Locate the cell with the specified text and output its [X, Y] center coordinate. 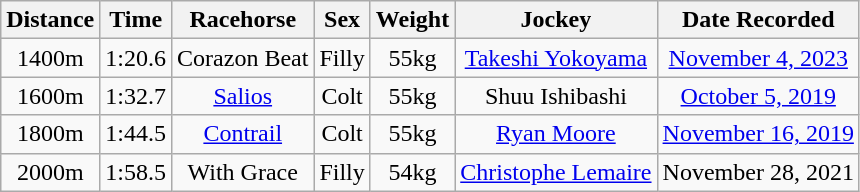
Sex [342, 20]
1400m [50, 58]
Date Recorded [758, 20]
Salios [243, 96]
Shuu Ishibashi [556, 96]
2000m [50, 172]
With Grace [243, 172]
November 4, 2023 [758, 58]
November 16, 2019 [758, 134]
Jockey [556, 20]
Contrail [243, 134]
October 5, 2019 [758, 96]
Corazon Beat [243, 58]
1800m [50, 134]
1:44.5 [136, 134]
Weight [412, 20]
Takeshi Yokoyama [556, 58]
1:32.7 [136, 96]
Christophe Lemaire [556, 172]
Ryan Moore [556, 134]
54kg [412, 172]
Distance [50, 20]
November 28, 2021 [758, 172]
1:20.6 [136, 58]
Racehorse [243, 20]
1:58.5 [136, 172]
Time [136, 20]
1600m [50, 96]
